Provide the (X, Y) coordinate of the cell's center where the given text is located.  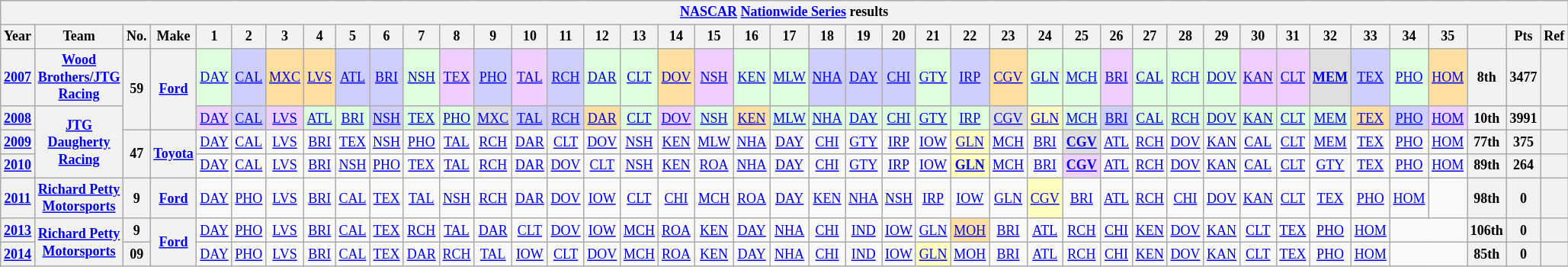
2008 (18, 117)
77th (1487, 142)
10 (531, 37)
35 (1448, 37)
Pts (1523, 37)
26 (1117, 37)
Ref (1554, 37)
Toyota (174, 153)
7 (421, 37)
27 (1150, 37)
11 (566, 37)
25 (1082, 37)
8 (457, 37)
47 (137, 153)
15 (713, 37)
28 (1185, 37)
21 (933, 37)
2009 (18, 142)
2011 (18, 198)
2007 (18, 77)
29 (1222, 37)
3991 (1523, 117)
264 (1523, 166)
Wood Brothers/JTG Racing (79, 77)
09 (137, 255)
375 (1523, 142)
89th (1487, 166)
17 (790, 37)
NASCAR Nationwide Series results (784, 12)
20 (899, 37)
19 (864, 37)
12 (602, 37)
32 (1331, 37)
16 (752, 37)
2014 (18, 255)
34 (1409, 37)
8th (1487, 77)
Make (174, 37)
18 (827, 37)
3477 (1523, 77)
59 (137, 88)
10th (1487, 117)
33 (1371, 37)
23 (1008, 37)
13 (640, 37)
106th (1487, 230)
1 (214, 37)
No. (137, 37)
Year (18, 37)
14 (676, 37)
24 (1044, 37)
2010 (18, 166)
2 (249, 37)
31 (1293, 37)
98th (1487, 198)
30 (1258, 37)
85th (1487, 255)
3 (285, 37)
2013 (18, 230)
JTG Daugherty Racing (79, 142)
22 (970, 37)
Team (79, 37)
4 (319, 37)
6 (387, 37)
5 (352, 37)
